Capture the cell that displays the provided text and extract its (X, Y) central coordinate. 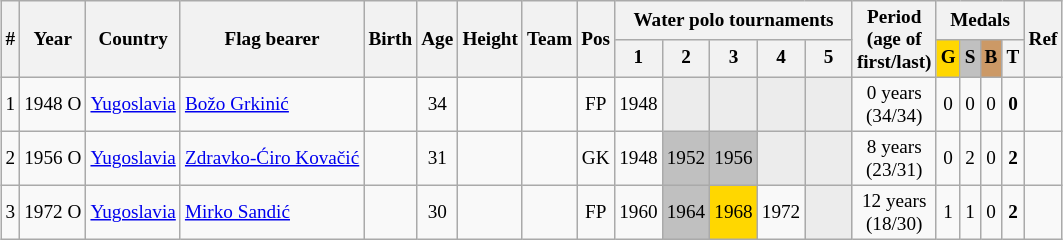
12 years(18/30) (894, 212)
31 (438, 158)
Birth (390, 40)
1952 (686, 158)
Country (133, 40)
Height (490, 40)
Božo Grkinić (272, 104)
0 years(34/34) (894, 104)
1972 O (53, 212)
1968 (734, 212)
30 (438, 212)
4 (781, 58)
Mirko Sandić (272, 212)
Age (438, 40)
Medals (980, 20)
G (948, 58)
1964 (686, 212)
S (970, 58)
34 (438, 104)
Zdravko-Ćiro Kovačić (272, 158)
Pos (596, 40)
1956 (734, 158)
Period(age offirst/last) (894, 40)
8 years(23/31) (894, 158)
1972 (781, 212)
Ref (1043, 40)
Year (53, 40)
B (991, 58)
1956 O (53, 158)
1960 (639, 212)
Team (549, 40)
# (10, 40)
T (1013, 58)
5 (829, 58)
Water polo tournaments (734, 20)
GK (596, 158)
Flag bearer (272, 40)
1948 O (53, 104)
